Detect which cell encompasses the target text, then output its [x, y] center coordinate. 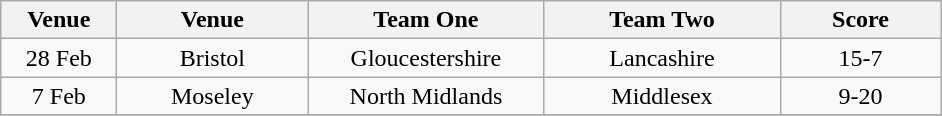
Moseley [212, 96]
9-20 [860, 96]
North Midlands [426, 96]
7 Feb [59, 96]
Lancashire [662, 58]
Score [860, 20]
Middlesex [662, 96]
15-7 [860, 58]
Gloucestershire [426, 58]
Team Two [662, 20]
Team One [426, 20]
Bristol [212, 58]
28 Feb [59, 58]
